Return (x, y) of the center of cell containing provided text 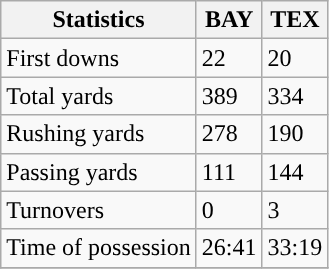
144 (295, 172)
389 (229, 96)
111 (229, 172)
22 (229, 58)
TEX (295, 20)
Time of possession (99, 248)
Rushing yards (99, 134)
Total yards (99, 96)
278 (229, 134)
Passing yards (99, 172)
Statistics (99, 20)
BAY (229, 20)
26:41 (229, 248)
190 (295, 134)
20 (295, 58)
3 (295, 210)
First downs (99, 58)
0 (229, 210)
Turnovers (99, 210)
334 (295, 96)
33:19 (295, 248)
